Return [x, y] of the center of cell containing provided text 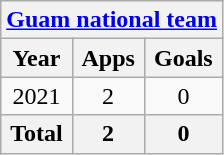
Guam national team [112, 20]
Goals [183, 58]
Year [36, 58]
Total [36, 134]
2021 [36, 96]
Apps [108, 58]
